Output the (X, Y) coordinate of the center of the cell containing the given text.  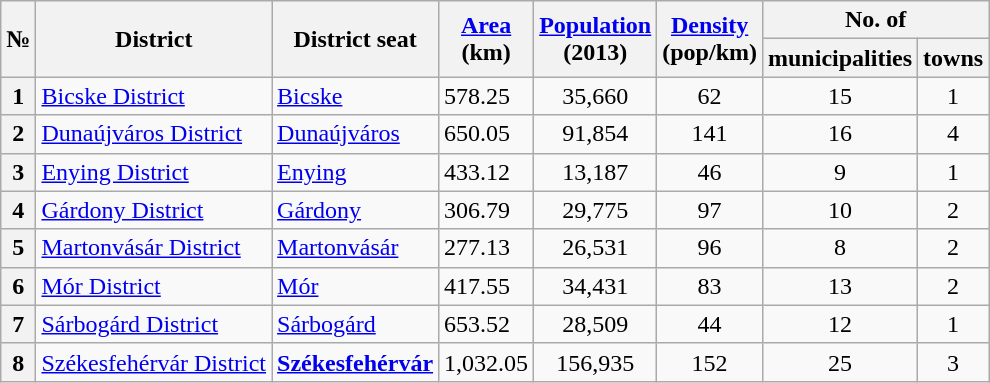
Enying District (154, 172)
Bicske District (154, 96)
№ (18, 39)
1,032.05 (486, 362)
433.12 (486, 172)
653.52 (486, 324)
28,509 (596, 324)
Dunaújváros District (154, 134)
7 (18, 324)
Székesfehérvár (356, 362)
578.25 (486, 96)
96 (710, 248)
Gárdony District (154, 210)
No. of (875, 20)
34,431 (596, 286)
9 (840, 172)
650.05 (486, 134)
35,660 (596, 96)
Area(km) (486, 39)
Enying (356, 172)
152 (710, 362)
towns (954, 58)
Population(2013) (596, 39)
417.55 (486, 286)
Sárbogárd (356, 324)
91,854 (596, 134)
Mór District (154, 286)
306.79 (486, 210)
Density(pop/km) (710, 39)
97 (710, 210)
141 (710, 134)
44 (710, 324)
Dunaújváros (356, 134)
26,531 (596, 248)
16 (840, 134)
10 (840, 210)
83 (710, 286)
municipalities (840, 58)
156,935 (596, 362)
29,775 (596, 210)
Székesfehérvár District (154, 362)
15 (840, 96)
62 (710, 96)
6 (18, 286)
Martonvásár District (154, 248)
13 (840, 286)
Sárbogárd District (154, 324)
277.13 (486, 248)
5 (18, 248)
Martonvásár (356, 248)
46 (710, 172)
13,187 (596, 172)
Mór (356, 286)
12 (840, 324)
District seat (356, 39)
25 (840, 362)
Bicske (356, 96)
District (154, 39)
Gárdony (356, 210)
